Extract the (x, y) coordinate from the center of the cell holding the provided text.  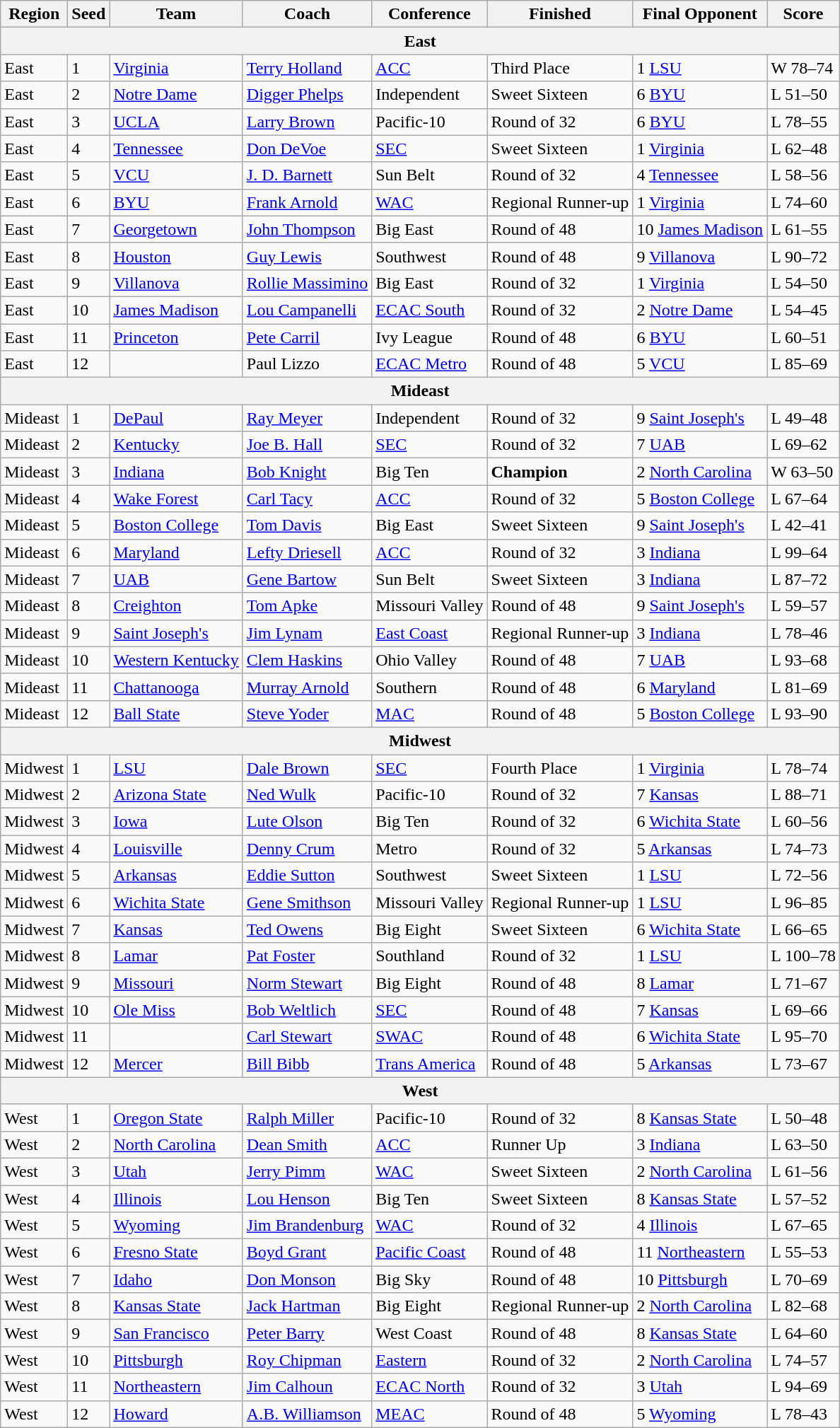
L 81–69 (803, 687)
Don DeVoe (307, 149)
Paul Lizzo (307, 364)
W 78–74 (803, 68)
4 Tennessee (700, 175)
Carl Stewart (307, 1037)
Saint Joseph's (176, 633)
Third Place (560, 68)
Coach (307, 14)
Eddie Sutton (307, 876)
L 57–52 (803, 1199)
North Carolina (176, 1144)
Georgetown (176, 229)
Ray Meyer (307, 418)
Maryland (176, 552)
Utah (176, 1171)
2 Notre Dame (700, 310)
Runner Up (560, 1144)
Mercer (176, 1064)
Jerry Pimm (307, 1171)
L 99–64 (803, 552)
Clem Haskins (307, 660)
Murray Arnold (307, 687)
Conference (430, 14)
Pat Foster (307, 956)
Steve Yoder (307, 714)
Arizona State (176, 795)
L 59–57 (803, 606)
Champion (560, 472)
UCLA (176, 122)
Princeton (176, 337)
ECAC South (430, 310)
Digger Phelps (307, 95)
Team (176, 14)
L 64–60 (803, 1333)
Larry Brown (307, 122)
Jim Calhoun (307, 1387)
Frank Arnold (307, 202)
L 100–78 (803, 956)
L 94–69 (803, 1387)
Wichita State (176, 902)
Fresno State (176, 1253)
L 69–66 (803, 1010)
L 66–65 (803, 929)
Creighton (176, 606)
L 74–57 (803, 1360)
Carl Tacy (307, 499)
Ralph Miller (307, 1118)
Final Opponent (700, 14)
L 61–55 (803, 229)
Dean Smith (307, 1144)
L 63–50 (803, 1144)
Trans America (430, 1064)
Metro (430, 849)
Ted Owens (307, 929)
L 78–55 (803, 122)
Lute Olson (307, 822)
Wake Forest (176, 499)
East Coast (430, 633)
5 VCU (700, 364)
Seed (89, 14)
L 82–68 (803, 1306)
L 60–56 (803, 822)
Kentucky (176, 445)
Virginia (176, 68)
11 Northeastern (700, 1253)
Rollie Massimino (307, 283)
4 Illinois (700, 1226)
Houston (176, 256)
L 62–48 (803, 149)
John Thompson (307, 229)
Pete Carril (307, 337)
L 78–74 (803, 767)
L 85–69 (803, 364)
West Coast (430, 1333)
L 78–43 (803, 1414)
Lou Campanelli (307, 310)
Fourth Place (560, 767)
Illinois (176, 1199)
Bob Weltlich (307, 1010)
10 James Madison (700, 229)
Oregon State (176, 1118)
L 74–60 (803, 202)
L 96–85 (803, 902)
Ohio Valley (430, 660)
L 88–71 (803, 795)
L 72–56 (803, 876)
L 58–56 (803, 175)
L 93–90 (803, 714)
Dale Brown (307, 767)
L 87–72 (803, 579)
L 42–41 (803, 526)
Kansas (176, 929)
Louisville (176, 849)
Finished (560, 14)
9 Villanova (700, 256)
L 70–69 (803, 1279)
L 55–53 (803, 1253)
Howard (176, 1414)
L 54–45 (803, 310)
Ball State (176, 714)
L 78–46 (803, 633)
A.B. Williamson (307, 1414)
Eastern (430, 1360)
ECAC Metro (430, 364)
Norm Stewart (307, 983)
San Francisco (176, 1333)
L 71–67 (803, 983)
Peter Barry (307, 1333)
Roy Chipman (307, 1360)
W 63–50 (803, 472)
Tom Davis (307, 526)
L 49–48 (803, 418)
L 60–51 (803, 337)
Pittsburgh (176, 1360)
Gene Bartow (307, 579)
L 51–50 (803, 95)
Kansas State (176, 1306)
Ned Wulk (307, 795)
8 Lamar (700, 983)
L 90–72 (803, 256)
Chattanooga (176, 687)
Pacific Coast (430, 1253)
L 67–64 (803, 499)
BYU (176, 202)
Score (803, 14)
Notre Dame (176, 95)
Wyoming (176, 1226)
Lamar (176, 956)
Gene Smithson (307, 902)
Southern (430, 687)
6 Maryland (700, 687)
Boyd Grant (307, 1253)
L 54–50 (803, 283)
Boston College (176, 526)
Tennessee (176, 149)
Bill Bibb (307, 1064)
UAB (176, 579)
Region (34, 14)
LSU (176, 767)
L 67–65 (803, 1226)
L 74–73 (803, 849)
ECAC North (430, 1387)
Guy Lewis (307, 256)
MEAC (430, 1414)
L 93–68 (803, 660)
Iowa (176, 822)
Ole Miss (176, 1010)
Villanova (176, 283)
Lefty Driesell (307, 552)
Indiana (176, 472)
MAC (430, 714)
Southland (430, 956)
Big Sky (430, 1279)
James Madison (176, 310)
Missouri (176, 983)
Idaho (176, 1279)
VCU (176, 175)
SWAC (430, 1037)
Jim Brandenburg (307, 1226)
L 50–48 (803, 1118)
Jim Lynam (307, 633)
Ivy League (430, 337)
Arkansas (176, 876)
Bob Knight (307, 472)
Tom Apke (307, 606)
Don Monson (307, 1279)
Terry Holland (307, 68)
L 95–70 (803, 1037)
L 73–67 (803, 1064)
Denny Crum (307, 849)
L 61–56 (803, 1171)
J. D. Barnett (307, 175)
Joe B. Hall (307, 445)
10 Pittsburgh (700, 1279)
Western Kentucky (176, 660)
DePaul (176, 418)
3 Utah (700, 1387)
Northeastern (176, 1387)
L 69–62 (803, 445)
Jack Hartman (307, 1306)
Lou Henson (307, 1199)
5 Wyoming (700, 1414)
